Return [x, y] of the center of cell containing provided text 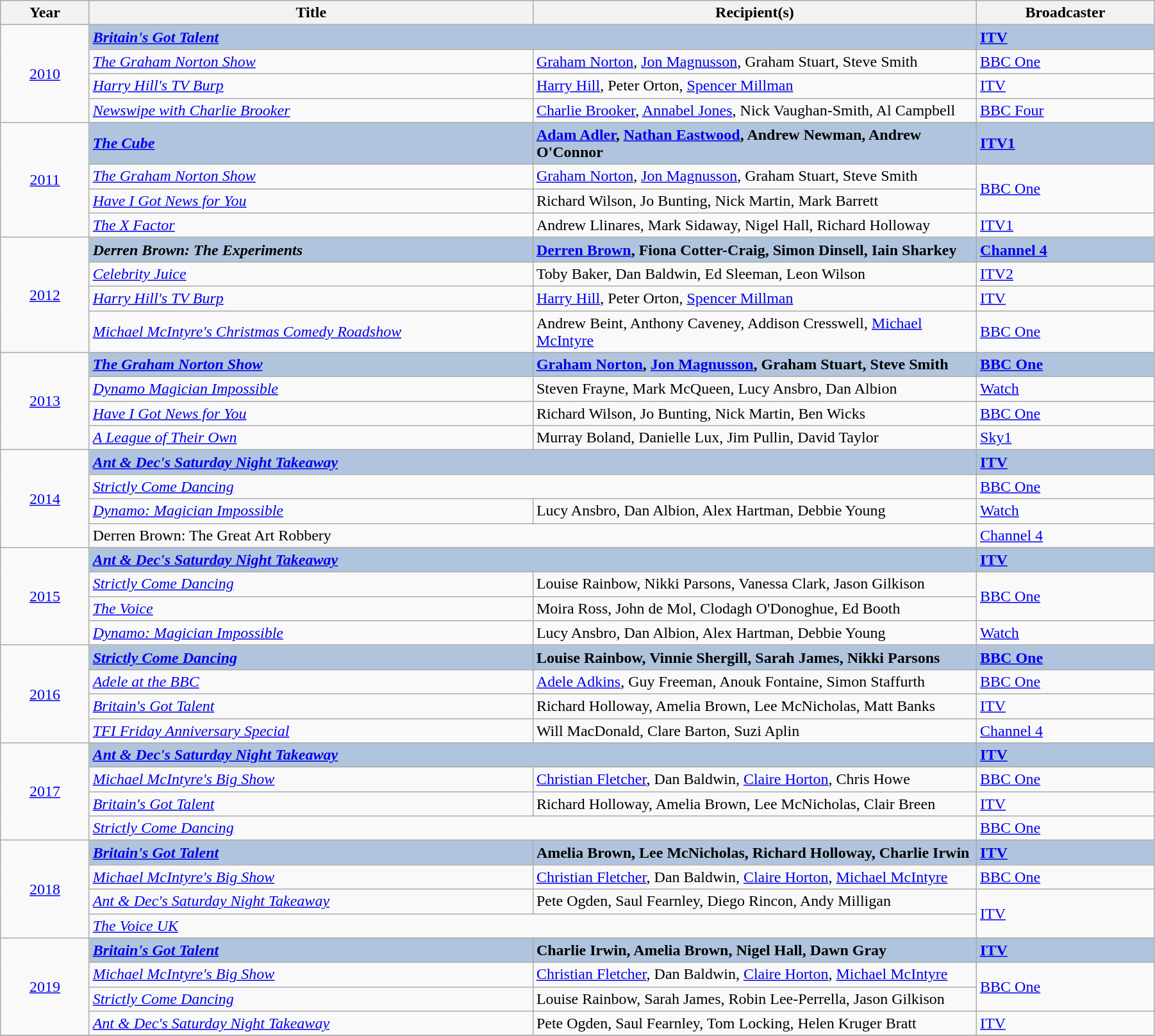
Richard Wilson, Jo Bunting, Nick Martin, Mark Barrett [754, 201]
Richard Holloway, Amelia Brown, Lee McNicholas, Matt Banks [754, 706]
Sky1 [1065, 438]
Andrew Llinares, Mark Sidaway, Nigel Hall, Richard Holloway [754, 225]
Louise Rainbow, Nikki Parsons, Vanessa Clark, Jason Gilkison [754, 584]
2014 [45, 499]
Derren Brown: The Great Art Robbery [533, 535]
Adele Adkins, Guy Freeman, Anouk Fontaine, Simon Staffurth [754, 681]
Year [45, 13]
Andrew Beint, Anthony Caveney, Addison Cresswell, Michael McIntyre [754, 331]
Richard Holloway, Amelia Brown, Lee McNicholas, Clair Breen [754, 804]
Adam Adler, Nathan Eastwood, Andrew Newman, Andrew O'Connor [754, 144]
Michael McIntyre's Christmas Comedy Roadshow [311, 331]
The Cube [311, 144]
The X Factor [311, 225]
Newswipe with Charlie Brooker [311, 110]
Steven Frayne, Mark McQueen, Lucy Ansbro, Dan Albion [754, 389]
Charlie Irwin, Amelia Brown, Nigel Hall, Dawn Gray [754, 950]
2016 [45, 694]
Charlie Brooker, Annabel Jones, Nick Vaughan-Smith, Al Campbell [754, 110]
Celebrity Juice [311, 274]
2011 [45, 180]
Christian Fletcher, Dan Baldwin, Claire Horton, Chris Howe [754, 780]
Recipient(s) [754, 13]
2013 [45, 401]
Louise Rainbow, Sarah James, Robin Lee-Perrella, Jason Gilkison [754, 999]
2015 [45, 596]
2017 [45, 792]
Moira Ross, John de Mol, Clodagh O'Donoghue, Ed Booth [754, 608]
A League of Their Own [311, 438]
BBC Four [1065, 110]
Louise Rainbow, Vinnie Shergill, Sarah James, Nikki Parsons [754, 657]
2018 [45, 889]
2012 [45, 295]
2010 [45, 74]
Dynamo Magician Impossible [311, 389]
Pete Ogden, Saul Fearnley, Diego Rincon, Andy Milligan [754, 901]
Richard Wilson, Jo Bunting, Nick Martin, Ben Wicks [754, 414]
TFI Friday Anniversary Special [311, 730]
Title [311, 13]
Derren Brown: The Experiments [311, 249]
ITV2 [1065, 274]
Murray Boland, Danielle Lux, Jim Pullin, David Taylor [754, 438]
Adele at the BBC [311, 681]
Derren Brown, Fiona Cotter-Craig, Simon Dinsell, Iain Sharkey [754, 249]
Will MacDonald, Clare Barton, Suzi Aplin [754, 730]
Toby Baker, Dan Baldwin, Ed Sleeman, Leon Wilson [754, 274]
Broadcaster [1065, 13]
2019 [45, 987]
The Voice UK [533, 926]
The Voice [311, 608]
Pete Ogden, Saul Fearnley, Tom Locking, Helen Kruger Bratt [754, 1023]
Amelia Brown, Lee McNicholas, Richard Holloway, Charlie Irwin [754, 853]
